Identify which cell holds the provided text, then report its [X, Y] central coordinate. 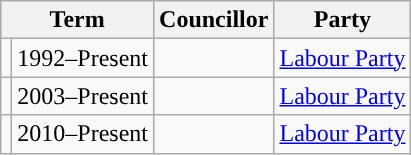
2003–Present [83, 96]
Term [78, 20]
1992–Present [83, 58]
2010–Present [83, 134]
Councillor [214, 20]
Party [342, 20]
